Return the [x, y] coordinate for the center point of the cell that contains the specified text.  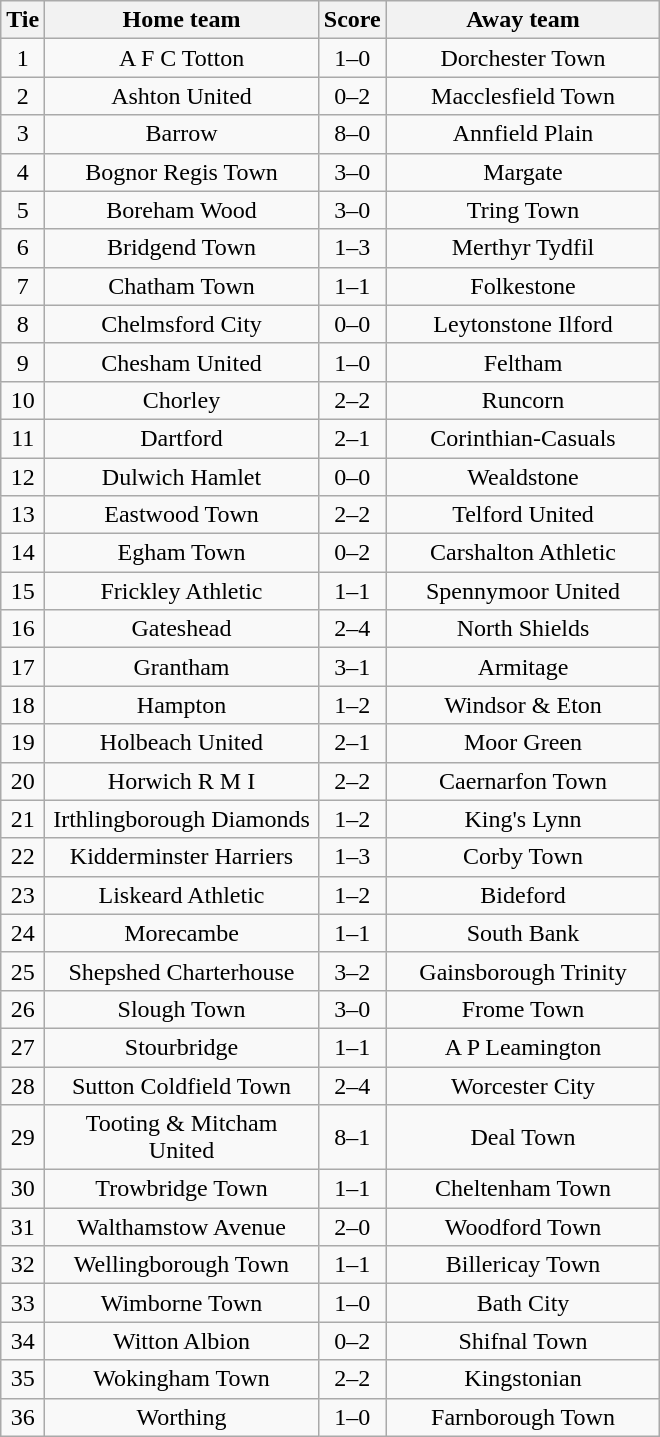
Walthamstow Avenue [182, 1227]
Morecambe [182, 933]
1 [23, 58]
10 [23, 400]
Armitage [523, 667]
2 [23, 96]
18 [23, 705]
15 [23, 591]
North Shields [523, 629]
Frickley Athletic [182, 591]
South Bank [523, 933]
29 [23, 1138]
30 [23, 1189]
Chelmsford City [182, 324]
5 [23, 210]
Sutton Coldfield Town [182, 1085]
Kidderminster Harriers [182, 857]
Shepshed Charterhouse [182, 971]
21 [23, 819]
16 [23, 629]
3–1 [352, 667]
Score [352, 20]
Corby Town [523, 857]
8 [23, 324]
King's Lynn [523, 819]
Grantham [182, 667]
6 [23, 248]
Chorley [182, 400]
Wimborne Town [182, 1303]
Stourbridge [182, 1047]
Tooting & Mitcham United [182, 1138]
Shifnal Town [523, 1341]
Bognor Regis Town [182, 172]
23 [23, 895]
Kingstonian [523, 1379]
Tie [23, 20]
4 [23, 172]
Windsor & Eton [523, 705]
22 [23, 857]
34 [23, 1341]
Liskeard Athletic [182, 895]
Corinthian-Casuals [523, 438]
25 [23, 971]
Annfield Plain [523, 134]
Runcorn [523, 400]
7 [23, 286]
Home team [182, 20]
Hampton [182, 705]
Holbeach United [182, 743]
19 [23, 743]
36 [23, 1417]
Leytonstone Ilford [523, 324]
Tring Town [523, 210]
Egham Town [182, 553]
Slough Town [182, 1009]
Frome Town [523, 1009]
Bath City [523, 1303]
Spennymoor United [523, 591]
A F C Totton [182, 58]
31 [23, 1227]
Gainsborough Trinity [523, 971]
35 [23, 1379]
Horwich R M I [182, 781]
Irthlingborough Diamonds [182, 819]
17 [23, 667]
Folkestone [523, 286]
Barrow [182, 134]
Boreham Wood [182, 210]
Bridgend Town [182, 248]
Dorchester Town [523, 58]
Trowbridge Town [182, 1189]
12 [23, 477]
Bideford [523, 895]
Carshalton Athletic [523, 553]
Away team [523, 20]
8–0 [352, 134]
8–1 [352, 1138]
Dartford [182, 438]
26 [23, 1009]
Eastwood Town [182, 515]
33 [23, 1303]
Billericay Town [523, 1265]
9 [23, 362]
Cheltenham Town [523, 1189]
Macclesfield Town [523, 96]
Chesham United [182, 362]
Wellingborough Town [182, 1265]
Wokingham Town [182, 1379]
Merthyr Tydfil [523, 248]
28 [23, 1085]
24 [23, 933]
Witton Albion [182, 1341]
Chatham Town [182, 286]
Telford United [523, 515]
Wealdstone [523, 477]
Dulwich Hamlet [182, 477]
20 [23, 781]
Woodford Town [523, 1227]
Ashton United [182, 96]
Worthing [182, 1417]
Worcester City [523, 1085]
Feltham [523, 362]
Farnborough Town [523, 1417]
Caernarfon Town [523, 781]
2–0 [352, 1227]
Margate [523, 172]
A P Leamington [523, 1047]
Gateshead [182, 629]
14 [23, 553]
32 [23, 1265]
11 [23, 438]
13 [23, 515]
3–2 [352, 971]
27 [23, 1047]
Deal Town [523, 1138]
Moor Green [523, 743]
3 [23, 134]
